For the text-containing cell, return its midpoint in [X, Y] coordinate format. 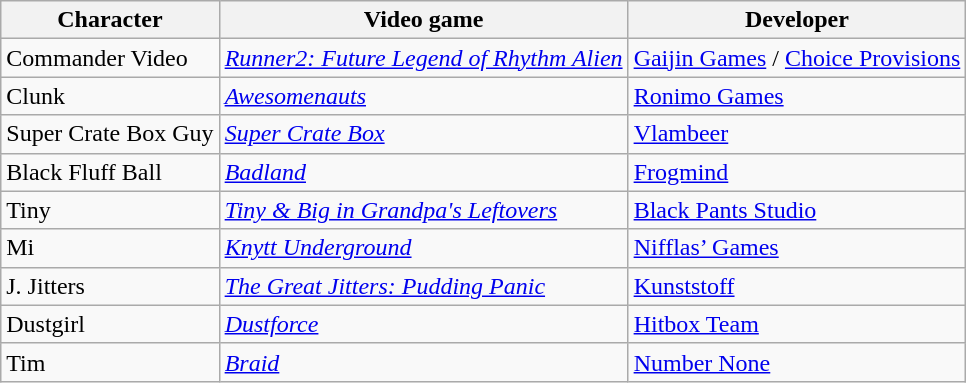
Tiny [110, 210]
Runner2: Future Legend of Rhythm Alien [424, 58]
Tiny & Big in Grandpa's Leftovers [424, 210]
Super Crate Box [424, 134]
The Great Jitters: Pudding Panic [424, 286]
Hitbox Team [797, 324]
Ronimo Games [797, 96]
Clunk [110, 96]
Character [110, 20]
Number None [797, 362]
Gaijin Games / Choice Provisions [797, 58]
Commander Video [110, 58]
Black Pants Studio [797, 210]
Braid [424, 362]
Super Crate Box Guy [110, 134]
Nifflas’ Games [797, 248]
Developer [797, 20]
Mi [110, 248]
Tim [110, 362]
Badland [424, 172]
Kunststoff [797, 286]
Awesomenauts [424, 96]
Knytt Underground [424, 248]
J. Jitters [110, 286]
Frogmind [797, 172]
Vlambeer [797, 134]
Dustforce [424, 324]
Black Fluff Ball [110, 172]
Dustgirl [110, 324]
Video game [424, 20]
